Locate the cell with the specified text and output its (x, y) center coordinate. 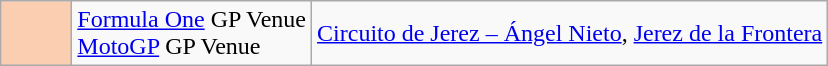
Circuito de Jerez – Ángel Nieto, Jerez de la Frontera (570, 34)
Formula One GP VenueMotoGP GP Venue (192, 34)
